From the cell containing the given text, extract its center point as (X, Y) coordinate. 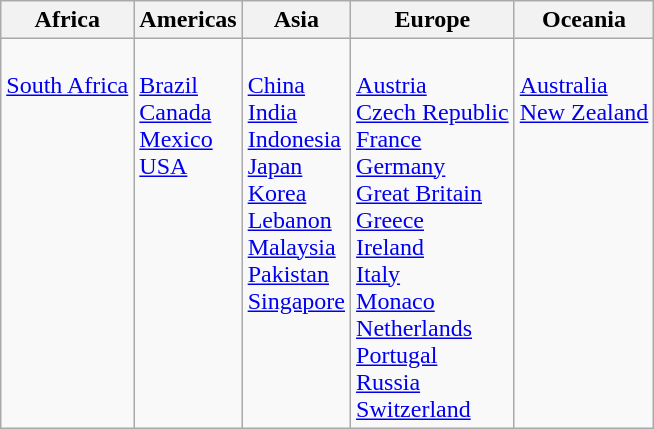
South Africa (68, 234)
Africa (68, 20)
Europe (433, 20)
Australia New Zealand (584, 234)
Asia (296, 20)
Oceania (584, 20)
Brazil Canada Mexico USA (188, 234)
Austria Czech Republic France Germany Great Britain Greece Ireland Italy Monaco Netherlands Portugal Russia Switzerland (433, 234)
China India Indonesia Japan Korea Lebanon Malaysia Pakistan Singapore (296, 234)
Americas (188, 20)
